Extract the (x, y) coordinate from the center of the cell holding the provided text.  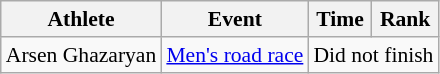
Event (234, 19)
Men's road race (234, 55)
Did not finish (373, 55)
Rank (406, 19)
Arsen Ghazaryan (82, 55)
Athlete (82, 19)
Time (340, 19)
